For the text-containing cell, return its midpoint in [X, Y] coordinate format. 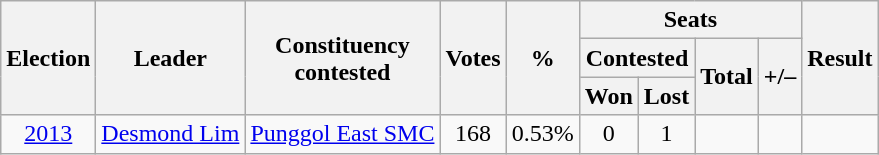
Total [727, 77]
+/– [780, 77]
Won [608, 96]
0.53% [542, 134]
2013 [48, 134]
Result [840, 58]
% [542, 58]
Constituencycontested [342, 58]
Election [48, 58]
Lost [666, 96]
1 [666, 134]
Desmond Lim [170, 134]
Seats [690, 20]
Contested [637, 58]
168 [473, 134]
Leader [170, 58]
0 [608, 134]
Punggol East SMC [342, 134]
Votes [473, 58]
